Locate the cell with the specified text and output its (x, y) center coordinate. 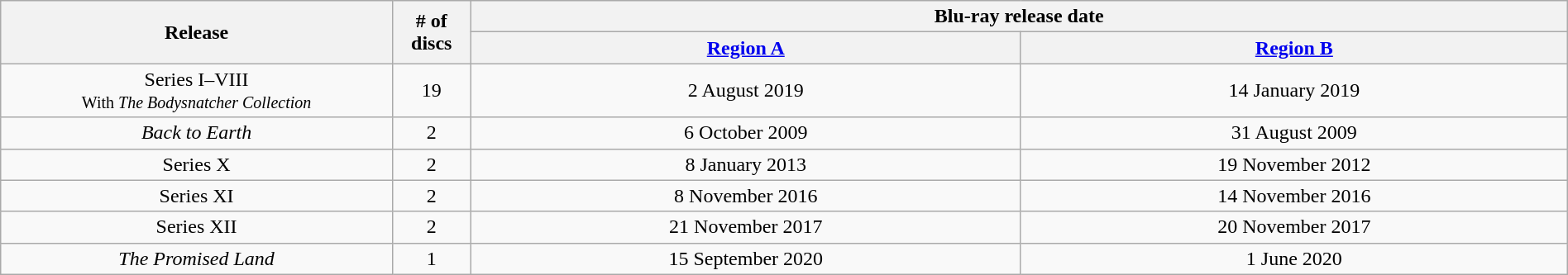
14 November 2016 (1293, 196)
Back to Earth (197, 133)
31 August 2009 (1293, 133)
Series X (197, 164)
20 November 2017 (1293, 227)
8 January 2013 (746, 164)
Region A (746, 48)
19 (432, 91)
1 June 2020 (1293, 258)
2 August 2019 (746, 91)
Series XI (197, 196)
Series I–VIII With The Bodysnatcher Collection (197, 91)
Release (197, 32)
6 October 2009 (746, 133)
19 November 2012 (1293, 164)
14 January 2019 (1293, 91)
Blu-ray release date (1019, 17)
Region B (1293, 48)
15 September 2020 (746, 258)
1 (432, 258)
# of discs (432, 32)
Series XII (197, 227)
21 November 2017 (746, 227)
8 November 2016 (746, 196)
The Promised Land (197, 258)
